Provide the (X, Y) coordinate of the cell's center where the given text is located.  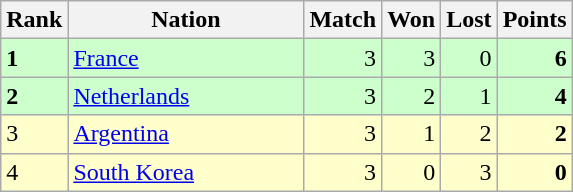
Lost (469, 20)
Match (343, 20)
6 (534, 58)
South Korea (186, 172)
Points (534, 20)
France (186, 58)
Netherlands (186, 96)
Rank (34, 20)
Nation (186, 20)
Argentina (186, 134)
Won (412, 20)
